For the text-containing cell, return its midpoint in [x, y] coordinate format. 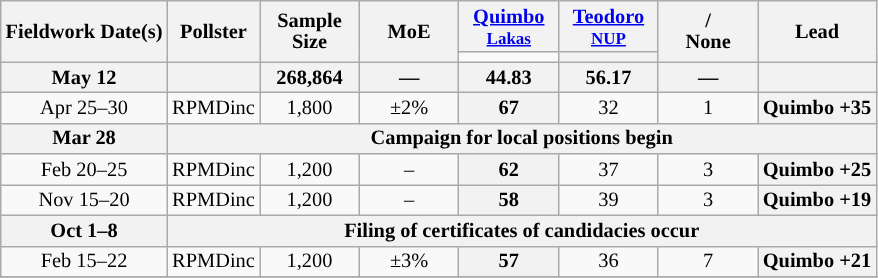
67 [509, 108]
/None [708, 30]
Feb 15–22 [84, 262]
Oct 1–8 [84, 230]
Mar 28 [84, 138]
Quimbo +19 [817, 200]
Feb 20–25 [84, 170]
Quimbo +25 [817, 170]
36 [609, 262]
TeodoroNUP [609, 26]
56.17 [609, 78]
±2% [409, 108]
Fieldwork Date(s) [84, 30]
1,800 [310, 108]
Apr 25–30 [84, 108]
44.83 [509, 78]
Lead [817, 30]
Sample Size [310, 30]
Campaign for local positions begin [522, 138]
Nov 15–20 [84, 200]
Quimbo +35 [817, 108]
62 [509, 170]
1 [708, 108]
58 [509, 200]
Quimbo +21 [817, 262]
MoE [409, 30]
57 [509, 262]
±3% [409, 262]
7 [708, 262]
268,864 [310, 78]
Filing of certificates of candidacies occur [522, 230]
32 [609, 108]
Pollster [213, 30]
37 [609, 170]
May 12 [84, 78]
QuimboLakas [509, 26]
39 [609, 200]
